Locate the cell with the specified text and output its (x, y) center coordinate. 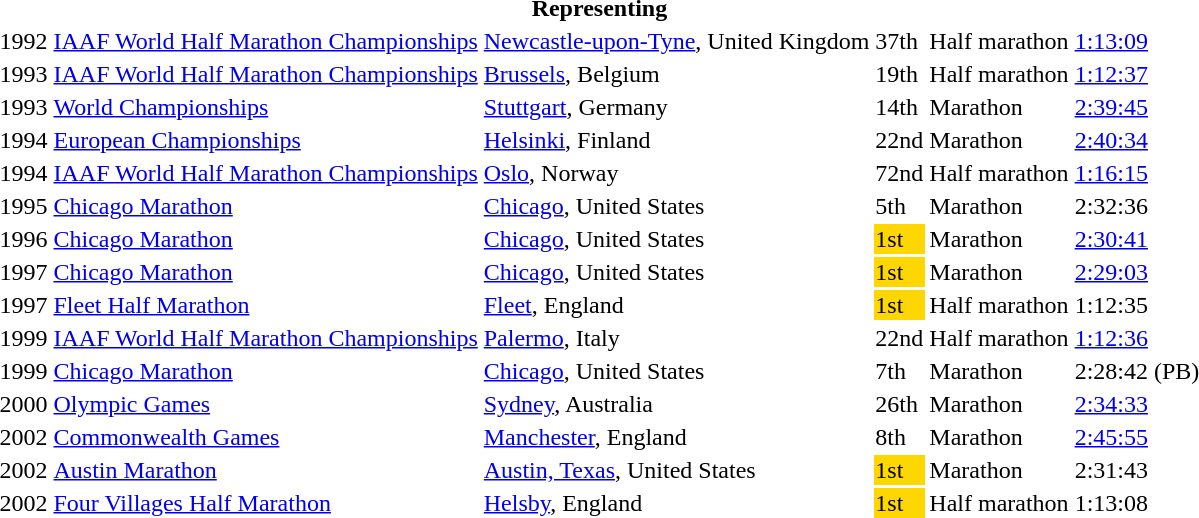
Stuttgart, Germany (676, 107)
14th (900, 107)
72nd (900, 173)
5th (900, 206)
37th (900, 41)
Fleet Half Marathon (266, 305)
Commonwealth Games (266, 437)
7th (900, 371)
Fleet, England (676, 305)
8th (900, 437)
26th (900, 404)
19th (900, 74)
Manchester, England (676, 437)
Austin, Texas, United States (676, 470)
Brussels, Belgium (676, 74)
Helsby, England (676, 503)
Newcastle-upon-Tyne, United Kingdom (676, 41)
Austin Marathon (266, 470)
European Championships (266, 140)
Four Villages Half Marathon (266, 503)
World Championships (266, 107)
Oslo, Norway (676, 173)
Palermo, Italy (676, 338)
Sydney, Australia (676, 404)
Helsinki, Finland (676, 140)
Olympic Games (266, 404)
